Extract the [X, Y] coordinate from the center of the cell holding the provided text.  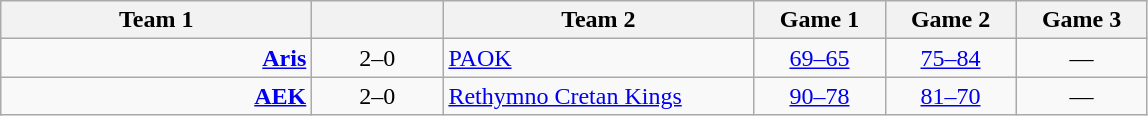
Team 1 [156, 20]
Rethymno Cretan Kings [598, 96]
75–84 [950, 58]
Game 3 [1082, 20]
AEK [156, 96]
81–70 [950, 96]
90–78 [820, 96]
Game 1 [820, 20]
PAOK [598, 58]
Aris [156, 58]
69–65 [820, 58]
Team 2 [598, 20]
Game 2 [950, 20]
